Scan for the cell matching the given text and deliver its [x, y] coordinate at center. 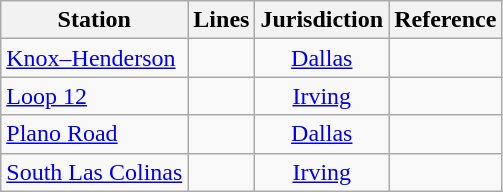
Station [94, 20]
Knox–Henderson [94, 58]
Plano Road [94, 134]
Loop 12 [94, 96]
Jurisdiction [322, 20]
Reference [446, 20]
South Las Colinas [94, 172]
Lines [222, 20]
